Locate the cell with the specified text and output its [x, y] center coordinate. 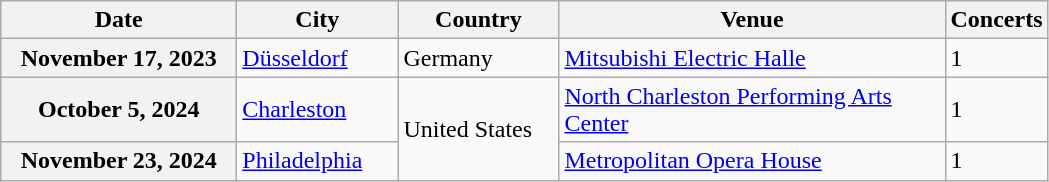
Venue [752, 20]
North Charleston Performing Arts Center [752, 110]
Germany [478, 58]
Charleston [318, 110]
Metropolitan Opera House [752, 161]
November 23, 2024 [119, 161]
Düsseldorf [318, 58]
October 5, 2024 [119, 110]
November 17, 2023 [119, 58]
Date [119, 20]
Country [478, 20]
Philadelphia [318, 161]
Mitsubishi Electric Halle [752, 58]
City [318, 20]
Concerts [996, 20]
United States [478, 128]
